Provide the (X, Y) coordinate of the cell's center where the given text is located.  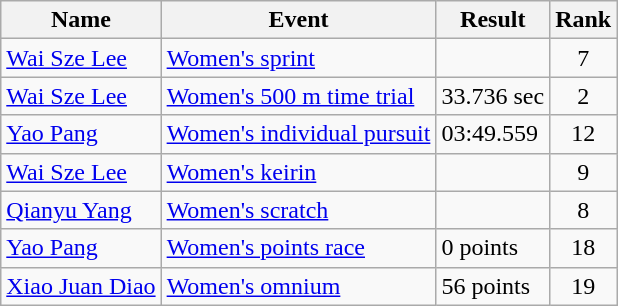
Women's points race (298, 248)
9 (584, 172)
Women's omnium (298, 286)
Result (493, 20)
Women's scratch (298, 210)
Women's 500 m time trial (298, 96)
18 (584, 248)
0 points (493, 248)
Event (298, 20)
8 (584, 210)
Qianyu Yang (81, 210)
2 (584, 96)
Name (81, 20)
Women's sprint (298, 58)
12 (584, 134)
Xiao Juan Diao (81, 286)
56 points (493, 286)
19 (584, 286)
7 (584, 58)
33.736 sec (493, 96)
Women's individual pursuit (298, 134)
03:49.559 (493, 134)
Rank (584, 20)
Women's keirin (298, 172)
